Identify which cell holds the provided text, then report its [x, y] central coordinate. 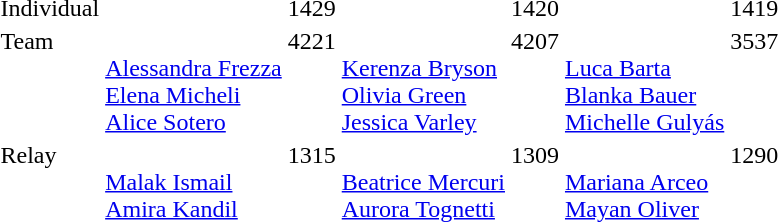
Luca BartaBlanka BauerMichelle Gulyás [644, 82]
4221 [312, 82]
4207 [534, 82]
Alessandra FrezzaElena MicheliAlice Sotero [194, 82]
Kerenza BrysonOlivia GreenJessica Varley [423, 82]
